Determine the [x, y] coordinate at the center of the cell enclosing the given text.  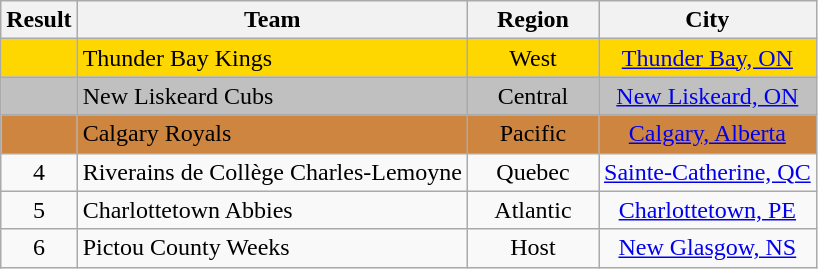
Calgary Royals [272, 134]
Atlantic [532, 210]
New Glasgow, NS [707, 248]
Team [272, 20]
5 [39, 210]
Quebec [532, 172]
City [707, 20]
Thunder Bay Kings [272, 58]
New Liskeard Cubs [272, 96]
Host [532, 248]
Sainte-Catherine, QC [707, 172]
West [532, 58]
Charlottetown Abbies [272, 210]
Charlottetown, PE [707, 210]
Region [532, 20]
Riverains de Collège Charles-Lemoyne [272, 172]
Central [532, 96]
Pacific [532, 134]
4 [39, 172]
New Liskeard, ON [707, 96]
Calgary, Alberta [707, 134]
Thunder Bay, ON [707, 58]
Pictou County Weeks [272, 248]
Result [39, 20]
6 [39, 248]
